From the cell containing the given text, extract its center point as (x, y) coordinate. 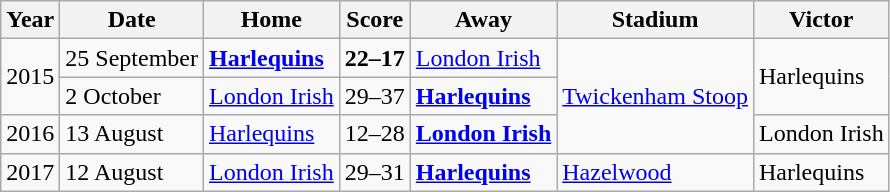
Stadium (656, 20)
Date (132, 20)
12–28 (374, 134)
Twickenham Stoop (656, 96)
12 August (132, 172)
22–17 (374, 58)
2017 (30, 172)
2016 (30, 134)
13 August (132, 134)
Hazelwood (656, 172)
29–37 (374, 96)
29–31 (374, 172)
Home (272, 20)
Score (374, 20)
2 October (132, 96)
25 September (132, 58)
Away (483, 20)
Year (30, 20)
2015 (30, 77)
Victor (821, 20)
